Return the (x, y) coordinate for the center point of the cell that contains the specified text.  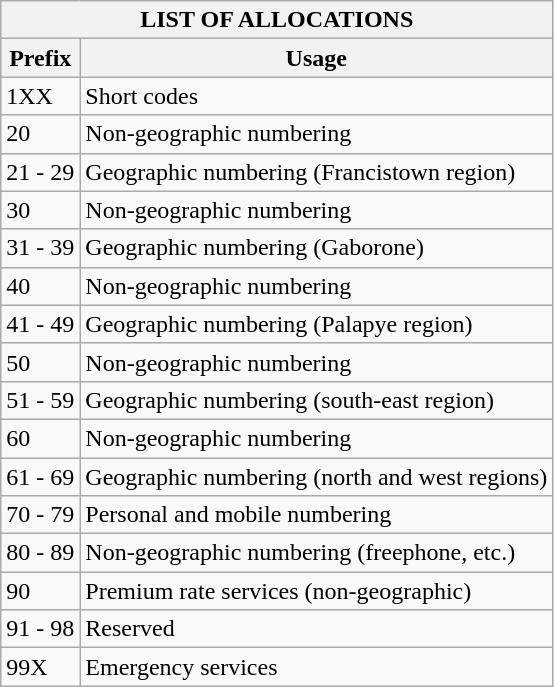
31 - 39 (40, 248)
99X (40, 667)
Non-geographic numbering (freephone, etc.) (316, 553)
30 (40, 210)
51 - 59 (40, 400)
61 - 69 (40, 477)
60 (40, 438)
Short codes (316, 96)
50 (40, 362)
80 - 89 (40, 553)
Geographic numbering (south-east region) (316, 400)
Premium rate services (non-geographic) (316, 591)
Geographic numbering (Gaborone) (316, 248)
21 - 29 (40, 172)
20 (40, 134)
Usage (316, 58)
Emergency services (316, 667)
Reserved (316, 629)
1XX (40, 96)
41 - 49 (40, 324)
40 (40, 286)
90 (40, 591)
Geographic numbering (Francistown region) (316, 172)
Geographic numbering (Palapye region) (316, 324)
Prefix (40, 58)
LIST OF ALLOCATIONS (277, 20)
Geographic numbering (north and west regions) (316, 477)
70 - 79 (40, 515)
Personal and mobile numbering (316, 515)
91 - 98 (40, 629)
